Identify which cell holds the provided text, then report its [x, y] central coordinate. 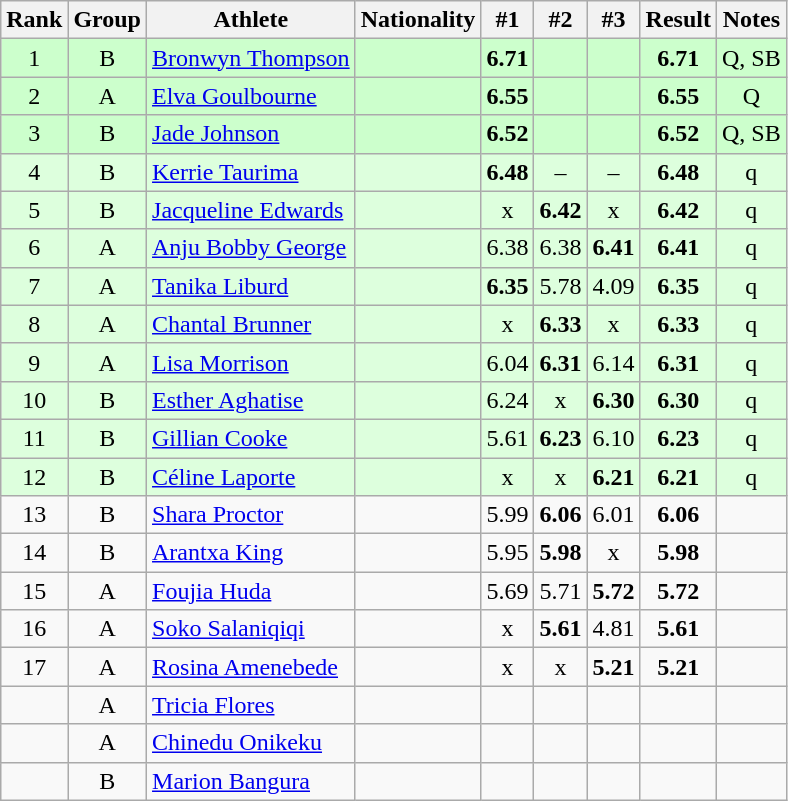
Soko Salaniqiqi [252, 629]
Céline Laporte [252, 477]
17 [34, 667]
Athlete [252, 20]
#1 [508, 20]
Rank [34, 20]
Rosina Amenebede [252, 667]
6.01 [614, 515]
4 [34, 172]
15 [34, 591]
Nationality [418, 20]
Anju Bobby George [252, 248]
5 [34, 210]
5.95 [508, 553]
Elva Goulbourne [252, 96]
10 [34, 400]
2 [34, 96]
Tanika Liburd [252, 286]
6.04 [508, 362]
8 [34, 324]
6 [34, 248]
#3 [614, 20]
5.71 [560, 591]
5.78 [560, 286]
Kerrie Taurima [252, 172]
Notes [751, 20]
Chantal Brunner [252, 324]
Tricia Flores [252, 705]
Q [751, 96]
Jacqueline Edwards [252, 210]
Result [678, 20]
Arantxa King [252, 553]
13 [34, 515]
1 [34, 58]
Shara Proctor [252, 515]
6.14 [614, 362]
5.99 [508, 515]
16 [34, 629]
Esther Aghatise [252, 400]
4.81 [614, 629]
12 [34, 477]
5.69 [508, 591]
14 [34, 553]
Jade Johnson [252, 134]
Gillian Cooke [252, 438]
#2 [560, 20]
6.24 [508, 400]
11 [34, 438]
7 [34, 286]
Bronwyn Thompson [252, 58]
Foujia Huda [252, 591]
4.09 [614, 286]
Chinedu Onikeku [252, 743]
3 [34, 134]
6.10 [614, 438]
Group [108, 20]
Lisa Morrison [252, 362]
9 [34, 362]
Marion Bangura [252, 781]
